Determine the [X, Y] coordinate at the center of the cell enclosing the given text.  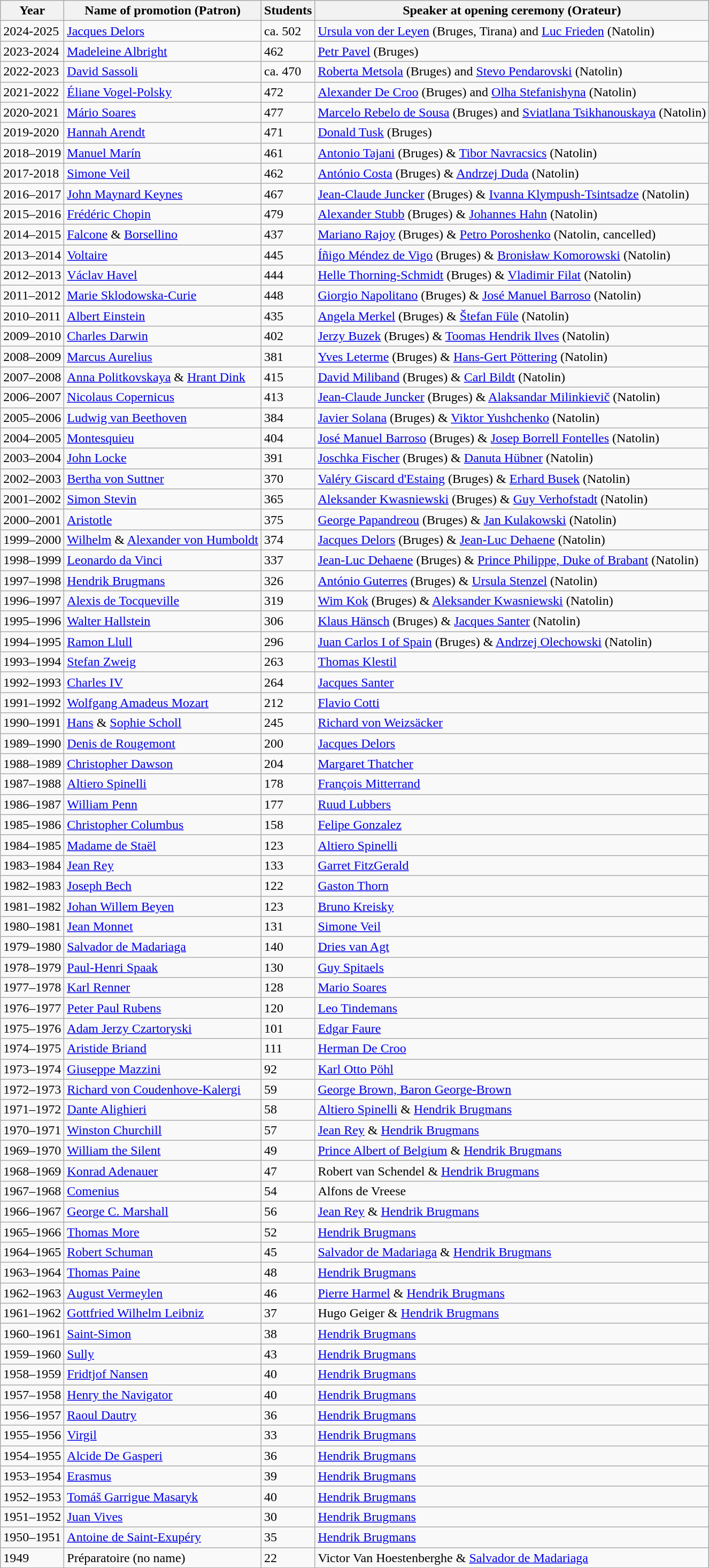
415 [288, 377]
101 [288, 1028]
2016–2017 [32, 194]
2015–2016 [32, 214]
Helle Thorning-Schmidt (Bruges) & Vladimir Filat (Natolin) [512, 275]
461 [288, 153]
1982–1983 [32, 886]
Manuel Marín [163, 153]
Giorgio Napolitano (Bruges) & José Manuel Barroso (Natolin) [512, 296]
1992–1993 [32, 682]
Mariano Rajoy (Bruges) & Petro Poroshenko (Natolin, cancelled) [512, 234]
445 [288, 255]
47 [288, 1171]
2024-2025 [32, 31]
Henry the Navigator [163, 1395]
António Costa (Bruges) & Andrzej Duda (Natolin) [512, 173]
Angela Merkel (Bruges) & Štefan Füle (Natolin) [512, 316]
Salvador de Madariaga & Hendrik Brugmans [512, 1252]
1950–1951 [32, 1537]
140 [288, 947]
1977–1978 [32, 988]
Students [288, 11]
Thomas Klestil [512, 662]
92 [288, 1069]
471 [288, 133]
2004–2005 [32, 438]
365 [288, 499]
Jacques Santer [512, 682]
Hugo Geiger & Hendrik Brugmans [512, 1313]
337 [288, 560]
1963–1964 [32, 1273]
37 [288, 1313]
Jean-Claude Juncker (Bruges) & Alaksandar Milinkievič (Natolin) [512, 397]
1971–1972 [32, 1110]
Jerzy Buzek (Bruges) & Toomas Hendrik Ilves (Natolin) [512, 336]
2020-2021 [32, 112]
1978–1979 [32, 967]
2002–2003 [32, 479]
António Guterres (Bruges) & Ursula Stenzel (Natolin) [512, 580]
Wolfgang Amadeus Mozart [163, 703]
120 [288, 1008]
Éliane Vogel-Polsky [163, 92]
Stefan Zweig [163, 662]
Richard von Weizsäcker [512, 723]
Raoul Dautry [163, 1415]
56 [288, 1211]
Aristide Briand [163, 1049]
Donald Tusk (Bruges) [512, 133]
30 [288, 1517]
Fridtjof Nansen [163, 1374]
Joschka Fischer (Bruges) & Danuta Hübner (Natolin) [512, 458]
William the Silent [163, 1150]
Paul-Henri Spaak [163, 967]
Aristotle [163, 519]
370 [288, 479]
Garret FitzGerald [512, 865]
Yves Leterme (Bruges) & Hans-Gert Pöttering (Natolin) [512, 357]
ca. 502 [288, 31]
1967–1968 [32, 1191]
472 [288, 92]
José Manuel Barroso (Bruges) & Josep Borrell Fontelles (Natolin) [512, 438]
Mário Soares [163, 112]
Robert van Schendel & Hendrik Brugmans [512, 1171]
2009–2010 [32, 336]
Charles Darwin [163, 336]
Ramon Llull [163, 642]
Karl Otto Pöhl [512, 1069]
479 [288, 214]
Jean-Luc Dehaene (Bruges) & Prince Philippe, Duke of Brabant (Natolin) [512, 560]
Klaus Hänsch (Bruges) & Jacques Santer (Natolin) [512, 621]
Herman De Croo [512, 1049]
1983–1984 [32, 865]
1993–1994 [32, 662]
264 [288, 682]
Juan Carlos I of Spain (Bruges) & Andrzej Olechowski (Natolin) [512, 642]
Javier Solana (Bruges) & Viktor Yushchenko (Natolin) [512, 418]
Montesquieu [163, 438]
381 [288, 357]
1969–1970 [32, 1150]
Felipe Gonzalez [512, 825]
Thomas Paine [163, 1273]
Robert Schuman [163, 1252]
48 [288, 1273]
Roberta Metsola (Bruges) and Stevo Pendarovski (Natolin) [512, 72]
178 [288, 784]
1976–1977 [32, 1008]
Simon Stevin [163, 499]
Marie Sklodowska-Curie [163, 296]
402 [288, 336]
58 [288, 1110]
Petr Pavel (Bruges) [512, 51]
1954–1955 [32, 1456]
Hans & Sophie Scholl [163, 723]
1984–1985 [32, 845]
Valéry Giscard d'Estaing (Bruges) & Erhard Busek (Natolin) [512, 479]
1975–1976 [32, 1028]
Alexis de Tocqueville [163, 601]
1973–1974 [32, 1069]
1986–1987 [32, 804]
1970–1971 [32, 1130]
1999–2000 [32, 540]
57 [288, 1130]
404 [288, 438]
1995–1996 [32, 621]
Marcus Aurelius [163, 357]
George Papandreou (Bruges) & Jan Kulakowski (Natolin) [512, 519]
1962–1963 [32, 1293]
2003–2004 [32, 458]
Antoine de Saint-Exupéry [163, 1537]
467 [288, 194]
Flavio Cotti [512, 703]
2007–2008 [32, 377]
1952–1953 [32, 1496]
Alfons de Vreese [512, 1191]
Jean Rey [163, 865]
2005–2006 [32, 418]
Jean Monnet [163, 927]
1951–1952 [32, 1517]
John Locke [163, 458]
Ludwig van Beethoven [163, 418]
1956–1957 [32, 1415]
Victor Van Hoestenberghe & Salvador de Madariaga [512, 1558]
1990–1991 [32, 723]
1961–1962 [32, 1313]
Salvador de Madariaga [163, 947]
Walter Hallstein [163, 621]
Comenius [163, 1191]
1960–1961 [32, 1334]
130 [288, 967]
Jean-Claude Juncker (Bruges) & Ivanna Klympush-Tsintsadze (Natolin) [512, 194]
Name of promotion (Patron) [163, 11]
David Miliband (Bruges) & Carl Bildt (Natolin) [512, 377]
43 [288, 1354]
Aleksander Kwasniewski (Bruges) & Guy Verhofstadt (Natolin) [512, 499]
2017-2018 [32, 173]
1987–1988 [32, 784]
448 [288, 296]
33 [288, 1435]
David Sassoli [163, 72]
2012–2013 [32, 275]
128 [288, 988]
Voltaire [163, 255]
1994–1995 [32, 642]
Íñigo Méndez de Vigo (Bruges) & Bronisław Komorowski (Natolin) [512, 255]
Ruud Lubbers [512, 804]
1979–1980 [32, 947]
1964–1965 [32, 1252]
Denis de Rougemont [163, 743]
Falcone & Borsellino [163, 234]
Alexander De Croo (Bruges) and Olha Stefanishyna (Natolin) [512, 92]
1988–1989 [32, 764]
2023-2024 [32, 51]
2006–2007 [32, 397]
Madeleine Albright [163, 51]
Guy Spitaels [512, 967]
Antonio Tajani (Bruges) & Tibor Navracsics (Natolin) [512, 153]
2011–2012 [32, 296]
158 [288, 825]
306 [288, 621]
Johan Willem Beyen [163, 906]
George C. Marshall [163, 1211]
2019-2020 [32, 133]
444 [288, 275]
1991–1992 [32, 703]
200 [288, 743]
38 [288, 1334]
Peter Paul Rubens [163, 1008]
Hannah Arendt [163, 133]
1972–1973 [32, 1089]
Juan Vives [163, 1517]
1996–1997 [32, 601]
1998–1999 [32, 560]
2022-2023 [32, 72]
263 [288, 662]
1953–1954 [32, 1476]
Anna Politkovskaya & Hrant Dink [163, 377]
177 [288, 804]
204 [288, 764]
1985–1986 [32, 825]
Altiero Spinelli & Hendrik Brugmans [512, 1110]
Alcide De Gasperi [163, 1456]
435 [288, 316]
Christopher Columbus [163, 825]
ca. 470 [288, 72]
Winston Churchill [163, 1130]
François Mitterrand [512, 784]
John Maynard Keynes [163, 194]
Nicolaus Copernicus [163, 397]
384 [288, 418]
Dante Alighieri [163, 1110]
2021-2022 [32, 92]
39 [288, 1476]
1965–1966 [32, 1232]
Wim Kok (Bruges) & Aleksander Kwasniewski (Natolin) [512, 601]
Dries van Agt [512, 947]
Edgar Faure [512, 1028]
Madame de Staël [163, 845]
1980–1981 [32, 927]
131 [288, 927]
Charles IV [163, 682]
Margaret Thatcher [512, 764]
Speaker at opening ceremony (Orateur) [512, 11]
1966–1967 [32, 1211]
52 [288, 1232]
George Brown, Baron George-Brown [512, 1089]
Pierre Harmel & Hendrik Brugmans [512, 1293]
22 [288, 1558]
2000–2001 [32, 519]
Frédéric Chopin [163, 214]
54 [288, 1191]
374 [288, 540]
437 [288, 234]
Gottfried Wilhelm Leibniz [163, 1313]
2008–2009 [32, 357]
296 [288, 642]
45 [288, 1252]
111 [288, 1049]
Mario Soares [512, 988]
Václav Havel [163, 275]
Richard von Coudenhove-Kalergi [163, 1089]
1981–1982 [32, 906]
1955–1956 [32, 1435]
1974–1975 [32, 1049]
Jacques Delors (Bruges) & Jean-Luc Dehaene (Natolin) [512, 540]
1949 [32, 1558]
1989–1990 [32, 743]
1968–1969 [32, 1171]
245 [288, 723]
49 [288, 1150]
Alexander Stubb (Bruges) & Johannes Hahn (Natolin) [512, 214]
1997–1998 [32, 580]
Christopher Dawson [163, 764]
2018–2019 [32, 153]
1958–1959 [32, 1374]
477 [288, 112]
Marcelo Rebelo de Sousa (Bruges) and Sviatlana Tsikhanouskaya (Natolin) [512, 112]
Giuseppe Mazzini [163, 1069]
Albert Einstein [163, 316]
Prince Albert of Belgium & Hendrik Brugmans [512, 1150]
1959–1960 [32, 1354]
2001–2002 [32, 499]
133 [288, 865]
122 [288, 886]
Gaston Thorn [512, 886]
Préparatoire (no name) [163, 1558]
391 [288, 458]
August Vermeylen [163, 1293]
Konrad Adenauer [163, 1171]
2014–2015 [32, 234]
Bruno Kreisky [512, 906]
1957–1958 [32, 1395]
Leonardo da Vinci [163, 560]
Saint-Simon [163, 1334]
Tomáš Garrigue Masaryk [163, 1496]
375 [288, 519]
Sully [163, 1354]
Joseph Bech [163, 886]
Wilhelm & Alexander von Humboldt [163, 540]
Ursula von der Leyen (Bruges, Tirana) and Luc Frieden (Natolin) [512, 31]
Leo Tindemans [512, 1008]
Bertha von Suttner [163, 479]
413 [288, 397]
William Penn [163, 804]
46 [288, 1293]
Adam Jerzy Czartoryski [163, 1028]
2013–2014 [32, 255]
Karl Renner [163, 988]
Erasmus [163, 1476]
Thomas More [163, 1232]
212 [288, 703]
319 [288, 601]
Virgil [163, 1435]
59 [288, 1089]
Year [32, 11]
35 [288, 1537]
326 [288, 580]
2010–2011 [32, 316]
